Find where the given text appears and provide that cell's center as (X, Y) coordinate. 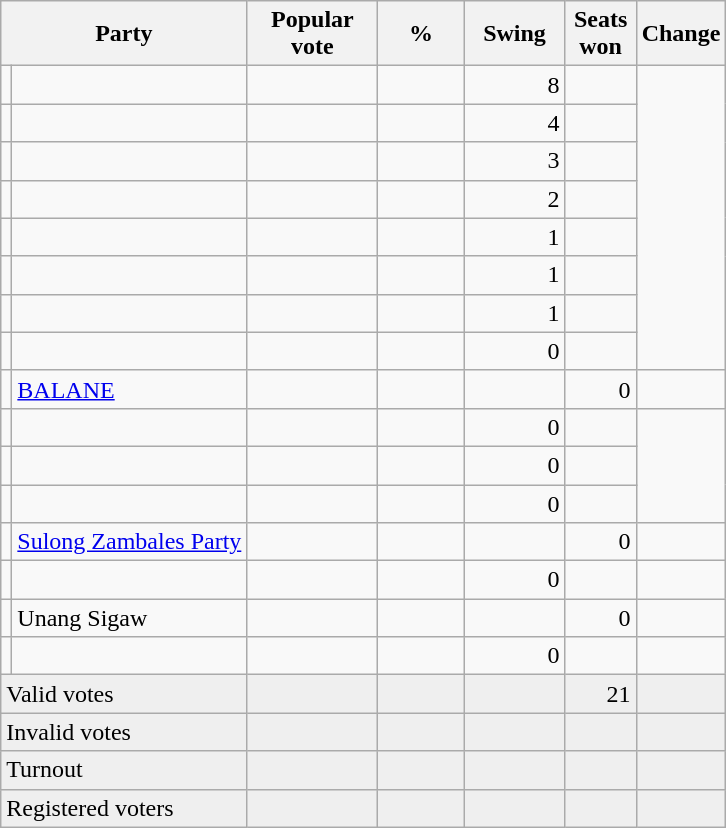
Valid votes (124, 694)
BALANE (130, 389)
21 (600, 694)
Registered voters (124, 808)
4 (514, 123)
Sulong Zambales Party (130, 542)
% (421, 34)
Swing (514, 34)
2 (514, 199)
Party (124, 34)
Unang Sigaw (130, 618)
3 (514, 161)
Seatswon (600, 34)
Invalid votes (124, 732)
Change (681, 34)
8 (514, 85)
Turnout (124, 770)
Popular vote (312, 34)
